Determine the [X, Y] coordinate at the center of the cell enclosing the given text.  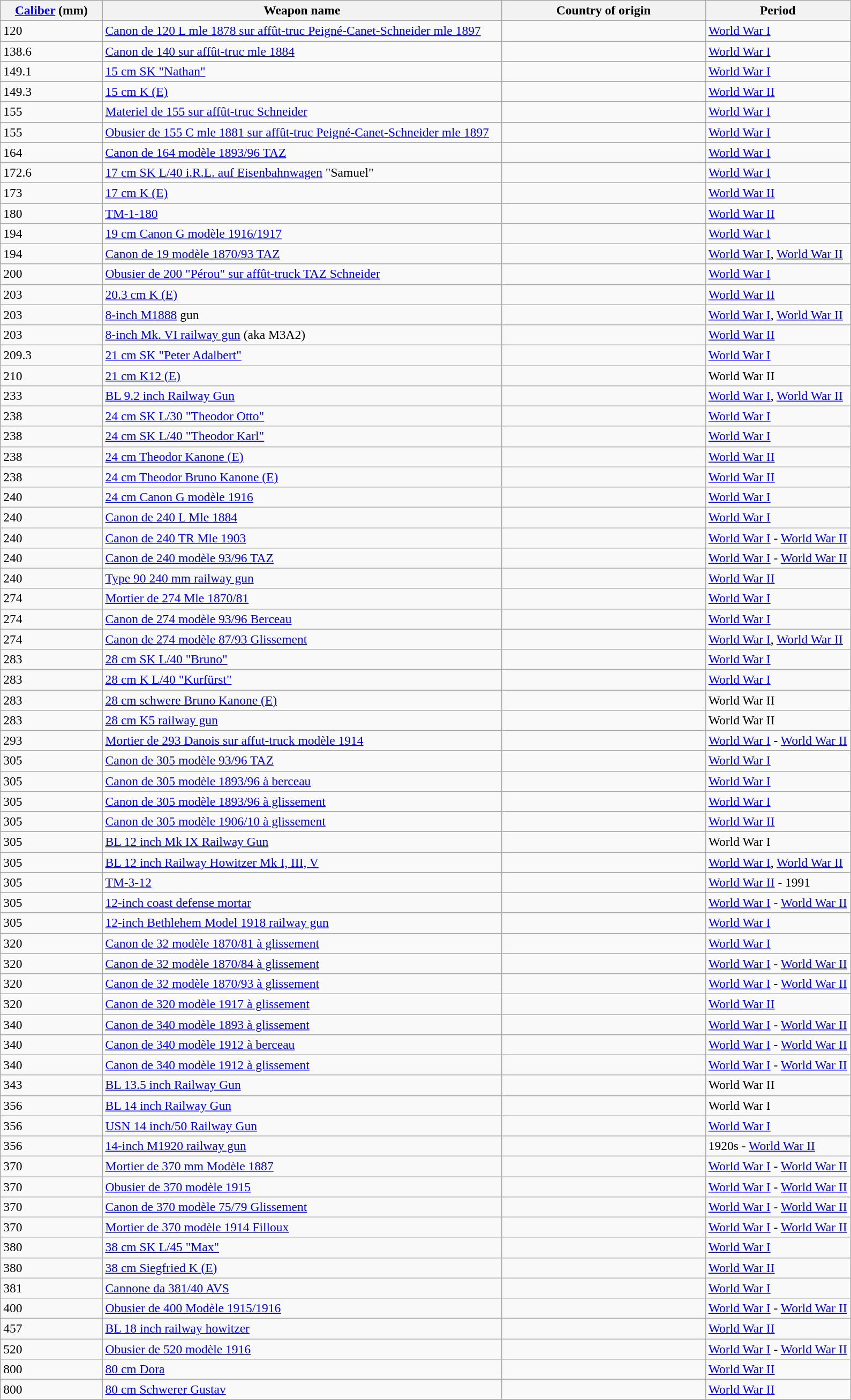
28 cm schwere Bruno Kanone (E) [302, 700]
28 cm K5 railway gun [302, 720]
180 [51, 213]
Canon de 305 modèle 1893/96 à berceau [302, 781]
Caliber (mm) [51, 10]
17 cm K (E) [302, 193]
24 cm SK L/30 "Theodor Otto" [302, 416]
Canon de 240 L Mle 1884 [302, 517]
28 cm SK L/40 "Bruno" [302, 659]
Canon de 320 modèle 1917 à glissement [302, 1004]
BL 12 inch Railway Howitzer Mk I, III, V [302, 862]
Canon de 340 modèle 1912 à berceau [302, 1045]
BL 13.5 inch Railway Gun [302, 1085]
BL 14 inch Railway Gun [302, 1106]
Canon de 370 modèle 75/79 Glissement [302, 1207]
Canon de 32 modèle 1870/81 à glissement [302, 943]
Canon de 164 modèle 1893/96 TAZ [302, 153]
USN 14 inch/50 Railway Gun [302, 1126]
20.3 cm K (E) [302, 294]
24 cm Theodor Bruno Kanone (E) [302, 477]
Canon de 340 modèle 1912 à glissement [302, 1065]
343 [51, 1085]
Canon de 274 modèle 87/93 Glissement [302, 639]
Type 90 240 mm railway gun [302, 578]
Obusier de 400 Modèle 1915/1916 [302, 1308]
209.3 [51, 355]
15 cm SK "Nathan" [302, 71]
457 [51, 1328]
24 cm Theodor Kanone (E) [302, 457]
Materiel de 155 sur affût-truc Schneider [302, 112]
Canon de 274 modèle 93/96 Berceau [302, 619]
400 [51, 1308]
149.3 [51, 92]
28 cm K L/40 "Kurfürst" [302, 679]
Country of origin [604, 10]
Canon de 19 modèle 1870/93 TAZ [302, 254]
Cannone da 381/40 AVS [302, 1288]
Obusier de 155 C mle 1881 sur affût-truc Peigné-Canet-Schneider mle 1897 [302, 132]
173 [51, 193]
381 [51, 1288]
BL 12 inch Mk IX Railway Gun [302, 842]
14-inch M1920 railway gun [302, 1146]
120 [51, 31]
Canon de 32 modèle 1870/93 à glissement [302, 983]
Canon de 240 TR Mle 1903 [302, 538]
Obusier de 520 modèle 1916 [302, 1349]
Mortier de 274 Mle 1870/81 [302, 599]
Canon de 305 modèle 1893/96 à glissement [302, 801]
200 [51, 274]
15 cm K (E) [302, 92]
1920s - World War II [778, 1146]
Mortier de 293 Danois sur affut-truck modèle 1914 [302, 740]
17 cm SK L/40 i.R.L. auf Eisenbahnwagen "Samuel" [302, 172]
8-inch Mk. VI railway gun (aka M3A2) [302, 335]
BL 9.2 inch Railway Gun [302, 396]
80 cm Dora [302, 1369]
Mortier de 370 modèle 1914 Filloux [302, 1227]
TM-1-180 [302, 213]
Canon de 240 modèle 93/96 TAZ [302, 558]
172.6 [51, 172]
Canon de 305 modèle 93/96 TAZ [302, 761]
21 cm K12 (E) [302, 375]
12-inch coast defense mortar [302, 903]
24 cm Canon G modèle 1916 [302, 497]
38 cm SK L/45 "Max" [302, 1247]
8-inch M1888 gun [302, 315]
BL 18 inch railway howitzer [302, 1328]
TM-3-12 [302, 882]
138.6 [51, 51]
Period [778, 10]
Canon de 140 sur affût-truc mle 1884 [302, 51]
Canon de 120 L mle 1878 sur affût-truc Peigné-Canet-Schneider mle 1897 [302, 31]
Canon de 340 modèle 1893 à glissement [302, 1024]
World War II - 1991 [778, 882]
149.1 [51, 71]
Canon de 32 modèle 1870/84 à glissement [302, 964]
Mortier de 370 mm Modèle 1887 [302, 1166]
233 [51, 396]
Obusier de 200 "Pérou" sur affût-truck TAZ Schneider [302, 274]
Obusier de 370 modèle 1915 [302, 1186]
210 [51, 375]
164 [51, 153]
24 cm SK L/40 "Theodor Karl" [302, 436]
520 [51, 1349]
12-inch Bethlehem Model 1918 railway gun [302, 923]
Canon de 305 modèle 1906/10 à glissement [302, 821]
19 cm Canon G modèle 1916/1917 [302, 233]
293 [51, 740]
38 cm Siegfried K (E) [302, 1268]
80 cm Schwerer Gustav [302, 1389]
Weapon name [302, 10]
21 cm SK "Peter Adalbert" [302, 355]
